Locate the cell with the specified text and output its (X, Y) center coordinate. 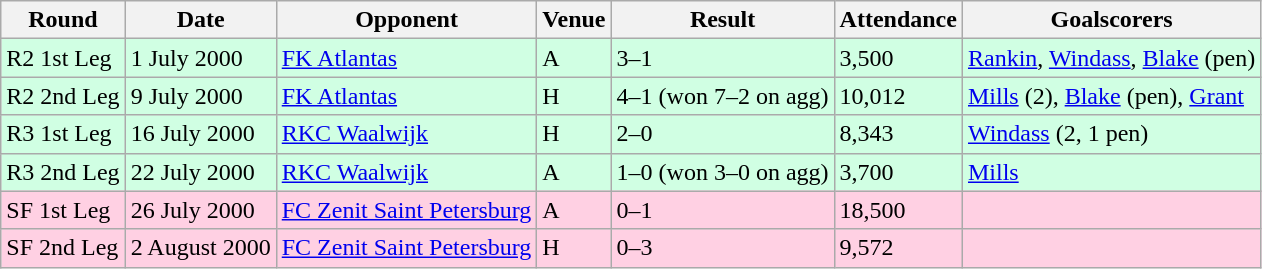
Attendance (898, 20)
18,500 (898, 210)
Round (63, 20)
Venue (574, 20)
3,500 (898, 58)
2 August 2000 (200, 248)
0–3 (722, 248)
0–1 (722, 210)
Mills (1111, 172)
9 July 2000 (200, 96)
Result (722, 20)
2–0 (722, 134)
16 July 2000 (200, 134)
26 July 2000 (200, 210)
SF 1st Leg (63, 210)
1–0 (won 3–0 on agg) (722, 172)
1 July 2000 (200, 58)
R3 1st Leg (63, 134)
10,012 (898, 96)
Date (200, 20)
Rankin, Windass, Blake (pen) (1111, 58)
R3 2nd Leg (63, 172)
3,700 (898, 172)
R2 1st Leg (63, 58)
Opponent (406, 20)
Goalscorers (1111, 20)
3–1 (722, 58)
Windass (2, 1 pen) (1111, 134)
4–1 (won 7–2 on agg) (722, 96)
R2 2nd Leg (63, 96)
Mills (2), Blake (pen), Grant (1111, 96)
SF 2nd Leg (63, 248)
9,572 (898, 248)
22 July 2000 (200, 172)
8,343 (898, 134)
